Extract the [x, y] coordinate from the center of the cell holding the provided text.  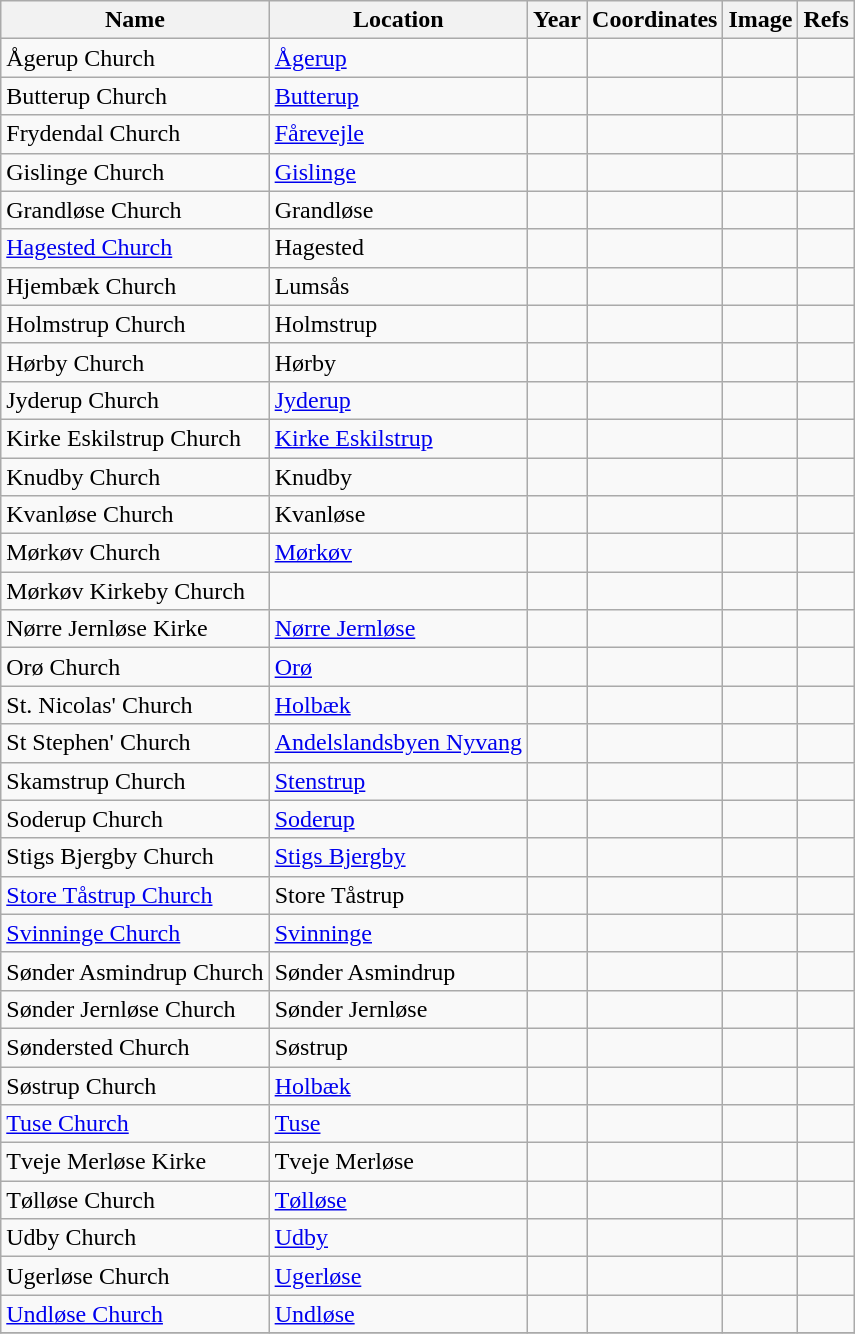
Gislinge Church [135, 172]
Ugerløse Church [135, 1276]
Kvanløse [398, 515]
Tveje Merløse Kirke [135, 1162]
Svinninge Church [135, 933]
Ugerløse [398, 1276]
Ågerup [398, 58]
Andelslandsbyen Nyvang [398, 743]
Fårevejle [398, 134]
Undløse [398, 1314]
Stigs Bjergby Church [135, 857]
Hørby [398, 362]
Sønder Asmindrup Church [135, 971]
Stigs Bjergby [398, 857]
Holmstrup Church [135, 324]
Location [398, 20]
Year [556, 20]
Stenstrup [398, 781]
Name [135, 20]
Orø [398, 667]
Udby [398, 1238]
Søstrup [398, 1047]
Udby Church [135, 1238]
Orø Church [135, 667]
Tølløse Church [135, 1200]
Hjembæk Church [135, 286]
Hagested [398, 248]
Sønder Jernløse Church [135, 1009]
Image [760, 20]
Butterup Church [135, 96]
Kirke Eskilstrup Church [135, 438]
Knudby Church [135, 477]
Mørkøv Church [135, 553]
Soderup [398, 819]
Svinninge [398, 933]
Nørre Jernløse [398, 629]
Jyderup Church [135, 400]
Kirke Eskilstrup [398, 438]
Nørre Jernløse Kirke [135, 629]
Tuse Church [135, 1124]
Skamstrup Church [135, 781]
Hørby Church [135, 362]
Tuse [398, 1124]
Jyderup [398, 400]
Søndersted Church [135, 1047]
Sønder Asmindrup [398, 971]
Hagested Church [135, 248]
Knudby [398, 477]
Holmstrup [398, 324]
Coordinates [655, 20]
Store Tåstrup [398, 895]
Soderup Church [135, 819]
Tveje Merløse [398, 1162]
Mørkøv Kirkeby Church [135, 591]
Undløse Church [135, 1314]
Kvanløse Church [135, 515]
Butterup [398, 96]
Mørkøv [398, 553]
Refs [826, 20]
Frydendal Church [135, 134]
Store Tåstrup Church [135, 895]
Grandløse [398, 210]
Gislinge [398, 172]
Sønder Jernløse [398, 1009]
Søstrup Church [135, 1085]
Ågerup Church [135, 58]
St Stephen' Church [135, 743]
Lumsås [398, 286]
Grandløse Church [135, 210]
St. Nicolas' Church [135, 705]
Tølløse [398, 1200]
